Return (X, Y) of the center of cell containing provided text 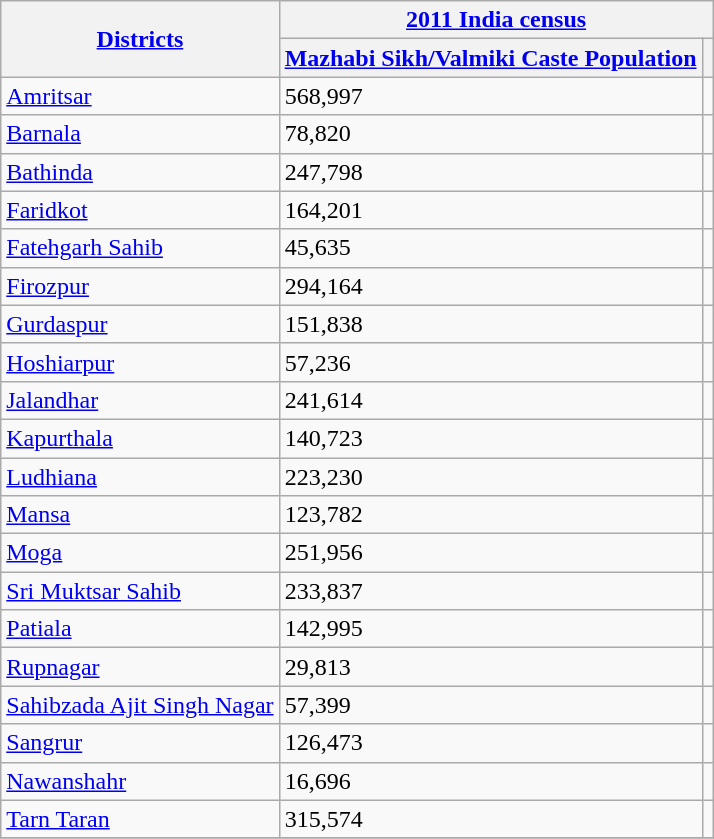
2011 India census (496, 20)
Amritsar (140, 96)
Faridkot (140, 210)
241,614 (490, 400)
57,399 (490, 705)
315,574 (490, 819)
140,723 (490, 438)
223,230 (490, 477)
Barnala (140, 134)
16,696 (490, 781)
78,820 (490, 134)
Mansa (140, 515)
Sahibzada Ajit Singh Nagar (140, 705)
126,473 (490, 743)
123,782 (490, 515)
142,995 (490, 629)
Patiala (140, 629)
251,956 (490, 553)
Moga (140, 553)
Fatehgarh Sahib (140, 248)
Districts (140, 39)
247,798 (490, 172)
Mazhabi Sikh/Valmiki Caste Population (490, 58)
29,813 (490, 667)
568,997 (490, 96)
Gurdaspur (140, 324)
Jalandhar (140, 400)
Kapurthala (140, 438)
Firozpur (140, 286)
Tarn Taran (140, 819)
Rupnagar (140, 667)
Sangrur (140, 743)
164,201 (490, 210)
Hoshiarpur (140, 362)
Sri Muktsar Sahib (140, 591)
Ludhiana (140, 477)
45,635 (490, 248)
57,236 (490, 362)
Bathinda (140, 172)
294,164 (490, 286)
151,838 (490, 324)
Nawanshahr (140, 781)
233,837 (490, 591)
